Scan for the cell matching the given text and deliver its [x, y] coordinate at center. 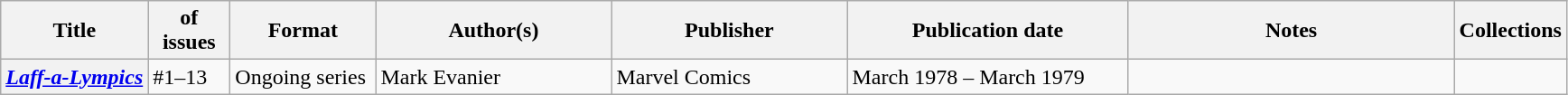
Title [74, 31]
Laff-a-Lympics [74, 77]
of issues [190, 31]
Author(s) [493, 31]
Collections [1510, 31]
#1–13 [190, 77]
March 1978 – March 1979 [988, 77]
Ongoing series [303, 77]
Publication date [988, 31]
Mark Evanier [493, 77]
Publisher [730, 31]
Format [303, 31]
Marvel Comics [730, 77]
Notes [1292, 31]
